Return [X, Y] of the center of cell containing provided text 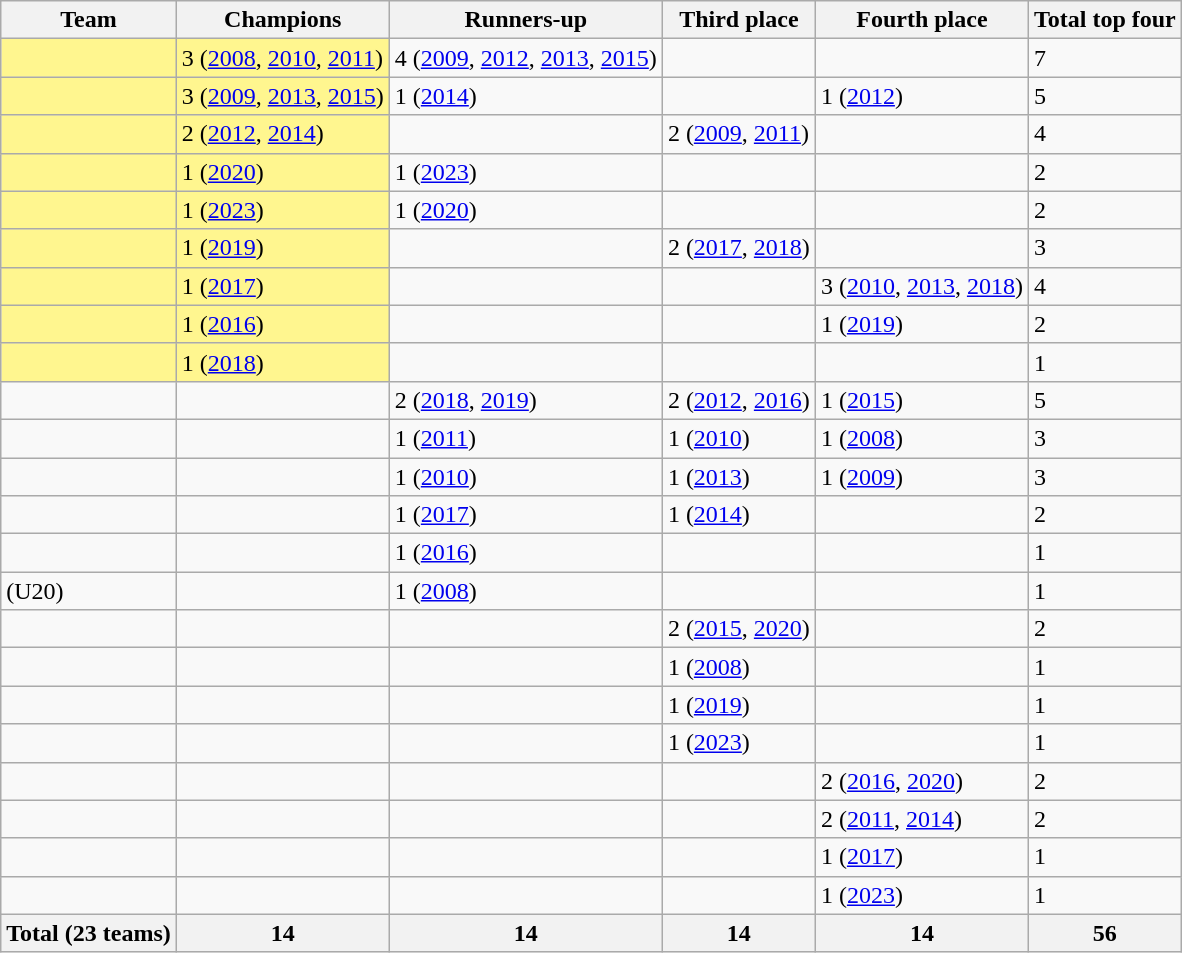
2 (2017, 2018) [738, 248]
1 (2015) [922, 400]
Fourth place [922, 20]
7 [1104, 58]
Total top four [1104, 20]
Team [89, 20]
4 (2009, 2012, 2013, 2015) [526, 58]
2 (2015, 2020) [738, 629]
Third place [738, 20]
1 (2009) [922, 477]
2 (2018, 2019) [526, 400]
(U20) [89, 591]
3 (2008, 2010, 2011) [282, 58]
2 (2012, 2014) [282, 134]
Champions [282, 20]
Total (23 teams) [89, 933]
3 (2009, 2013, 2015) [282, 96]
2 (2016, 2020) [922, 781]
1 (2011) [526, 438]
1 (2012) [922, 96]
2 (2012, 2016) [738, 400]
1 (2013) [738, 477]
3 (2010, 2013, 2018) [922, 286]
2 (2011, 2014) [922, 819]
1 (2018) [282, 362]
56 [1104, 933]
Runners-up [526, 20]
2 (2009, 2011) [738, 134]
